Output the [X, Y] coordinate of the center of the cell containing the given text.  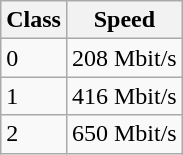
0 [34, 58]
1 [34, 96]
208 Mbit/s [124, 58]
416 Mbit/s [124, 96]
650 Mbit/s [124, 134]
Class [34, 20]
Speed [124, 20]
2 [34, 134]
